From the cell containing the given text, extract its center point as [x, y] coordinate. 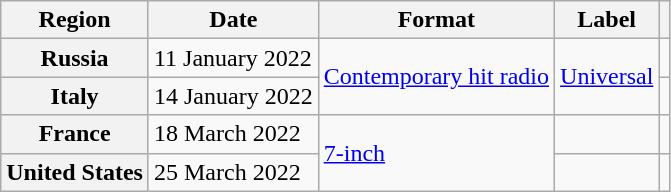
11 January 2022 [233, 58]
Format [436, 20]
14 January 2022 [233, 96]
18 March 2022 [233, 134]
Region [75, 20]
France [75, 134]
United States [75, 172]
25 March 2022 [233, 172]
Italy [75, 96]
7-inch [436, 153]
Label [607, 20]
Date [233, 20]
Russia [75, 58]
Universal [607, 77]
Contemporary hit radio [436, 77]
